Locate the cell with the specified text and output its [X, Y] center coordinate. 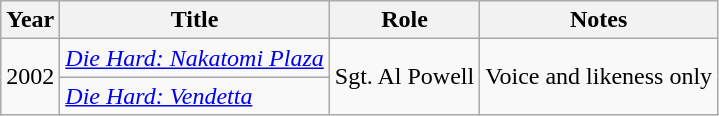
2002 [30, 77]
Notes [599, 20]
Die Hard: Vendetta [194, 96]
Voice and likeness only [599, 77]
Year [30, 20]
Role [404, 20]
Die Hard: Nakatomi Plaza [194, 58]
Sgt. Al Powell [404, 77]
Title [194, 20]
